Detect which cell encompasses the target text, then output its [X, Y] center coordinate. 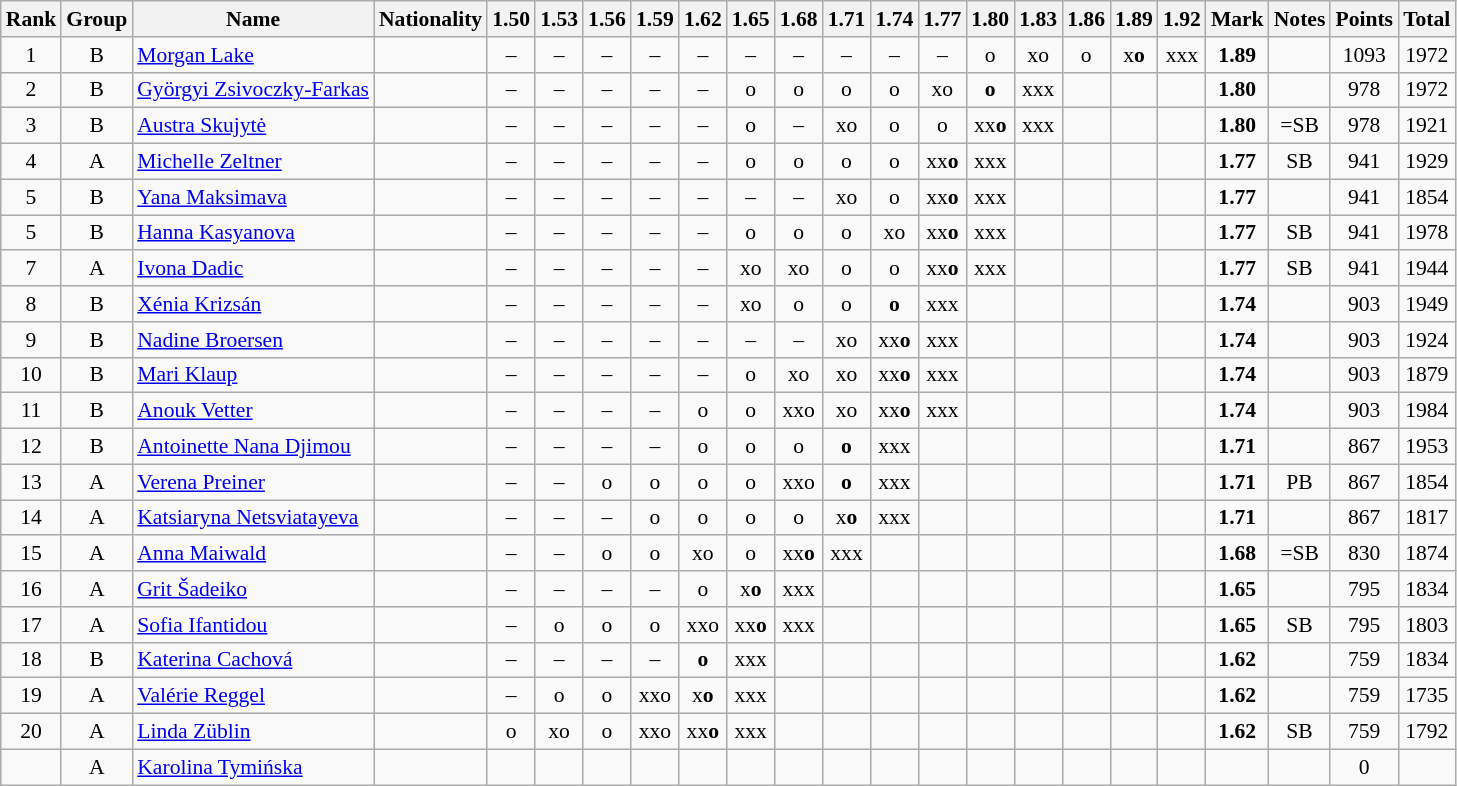
17 [32, 625]
Hanna Kasyanova [253, 233]
1.56 [607, 19]
Mark [1238, 19]
Györgyi Zsivoczky-Farkas [253, 90]
Notes [1300, 19]
1879 [1426, 375]
4 [32, 162]
1.83 [1038, 19]
15 [32, 554]
1792 [1426, 732]
Morgan Lake [253, 55]
1093 [1364, 55]
Name [253, 19]
9 [32, 340]
Nationality [430, 19]
Points [1364, 19]
1929 [1426, 162]
11 [32, 411]
Yana Maksimava [253, 197]
1.59 [655, 19]
Karolina Tymińska [253, 767]
Valérie Reggel [253, 696]
PB [1300, 482]
Anouk Vetter [253, 411]
1924 [1426, 340]
1978 [1426, 233]
Katerina Cachová [253, 660]
1949 [1426, 304]
3 [32, 126]
1984 [1426, 411]
830 [1364, 554]
1953 [1426, 447]
1803 [1426, 625]
Mari Klaup [253, 375]
Total [1426, 19]
Antoinette Nana Djimou [253, 447]
Nadine Broersen [253, 340]
13 [32, 482]
16 [32, 589]
Katsiaryna Netsviatayeva [253, 518]
Linda Züblin [253, 732]
14 [32, 518]
20 [32, 732]
1735 [1426, 696]
19 [32, 696]
Anna Maiwald [253, 554]
Ivona Dadic [253, 269]
12 [32, 447]
8 [32, 304]
1.53 [559, 19]
Xénia Krizsán [253, 304]
Grit Šadeiko [253, 589]
1874 [1426, 554]
1.92 [1182, 19]
1.86 [1086, 19]
Rank [32, 19]
10 [32, 375]
Group [96, 19]
2 [32, 90]
1944 [1426, 269]
Sofia Ifantidou [253, 625]
Austra Skujytė [253, 126]
1 [32, 55]
18 [32, 660]
1921 [1426, 126]
Verena Preiner [253, 482]
Michelle Zeltner [253, 162]
1817 [1426, 518]
1.50 [511, 19]
7 [32, 269]
0 [1364, 767]
